Return the (X, Y) coordinate for the center point of the cell that contains the specified text.  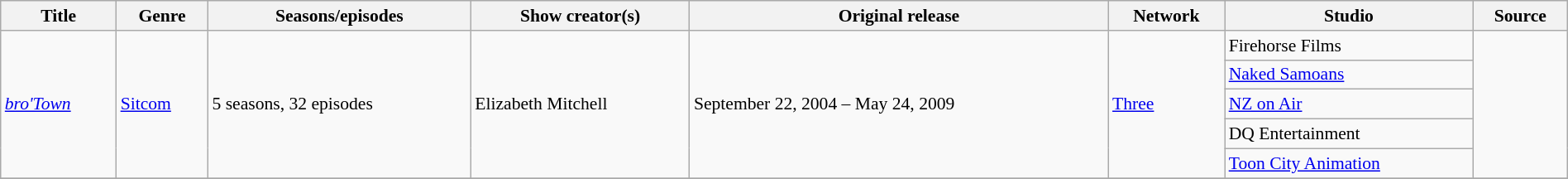
September 22, 2004 – May 24, 2009 (899, 104)
DQ Entertainment (1350, 134)
Studio (1350, 16)
NZ on Air (1350, 104)
Three (1166, 104)
Show creator(s) (581, 16)
Network (1166, 16)
Title (59, 16)
Genre (162, 16)
Toon City Animation (1350, 163)
Naked Samoans (1350, 75)
bro'Town (59, 104)
Original release (899, 16)
Sitcom (162, 104)
Seasons/episodes (339, 16)
Source (1520, 16)
5 seasons, 32 episodes (339, 104)
Elizabeth Mitchell (581, 104)
Firehorse Films (1350, 46)
